Find where the given text appears and provide that cell's center as [x, y] coordinate. 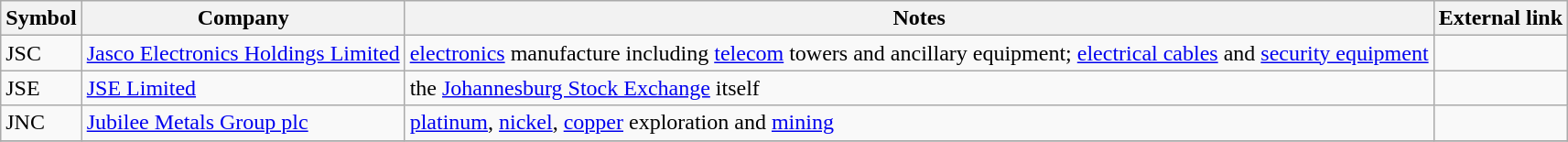
Symbol [41, 18]
Jubilee Metals Group plc [243, 123]
JSE [41, 88]
platinum, nickel, copper exploration and mining [919, 123]
Jasco Electronics Holdings Limited [243, 53]
Company [243, 18]
electronics manufacture including telecom towers and ancillary equipment; electrical cables and security equipment [919, 53]
JSC [41, 53]
Notes [919, 18]
JSE Limited [243, 88]
the Johannesburg Stock Exchange itself [919, 88]
JNC [41, 123]
External link [1500, 18]
